Determine the [x, y] coordinate at the center of the cell enclosing the given text.  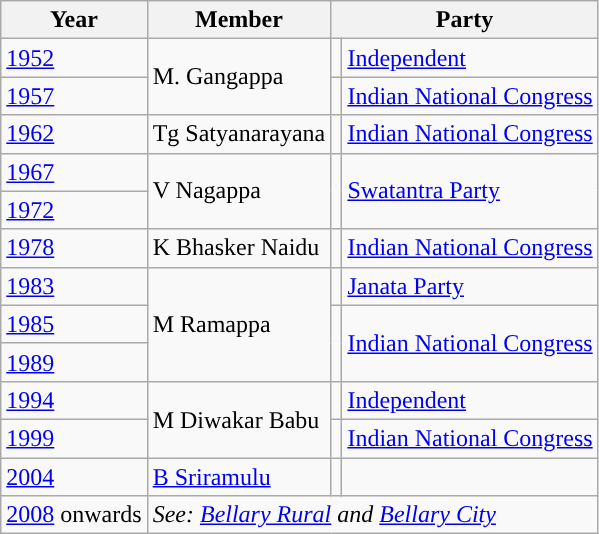
1967 [74, 172]
1985 [74, 324]
1952 [74, 58]
Swatantra Party [470, 191]
1983 [74, 286]
Year [74, 20]
V Nagappa [239, 191]
1957 [74, 96]
1978 [74, 248]
2008 onwards [74, 515]
B Sriramulu [239, 477]
Member [239, 20]
M Ramappa [239, 324]
1962 [74, 134]
1972 [74, 210]
1994 [74, 400]
Janata Party [470, 286]
Tg Satyanarayana [239, 134]
K Bhasker Naidu [239, 248]
See: Bellary Rural and Bellary City [372, 515]
1999 [74, 438]
2004 [74, 477]
M Diwakar Babu [239, 419]
Party [464, 20]
M. Gangappa [239, 77]
1989 [74, 362]
